Return the (x, y) coordinate for the center point of the cell that contains the specified text.  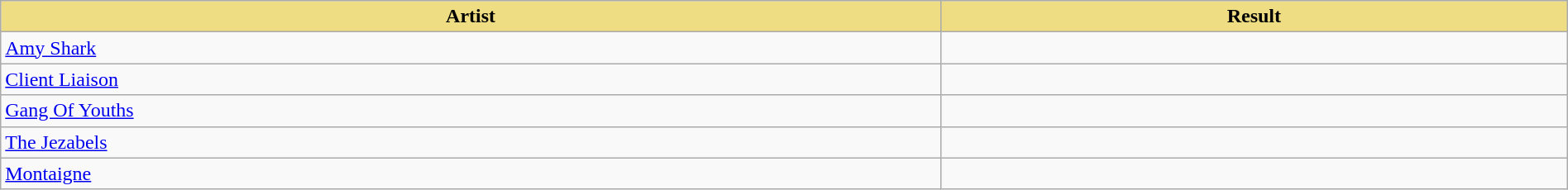
Artist (471, 17)
Result (1254, 17)
Client Liaison (471, 79)
The Jezabels (471, 142)
Gang Of Youths (471, 111)
Montaigne (471, 173)
Amy Shark (471, 48)
